Search for the cell housing the specified text and yield its [X, Y] center coordinate. 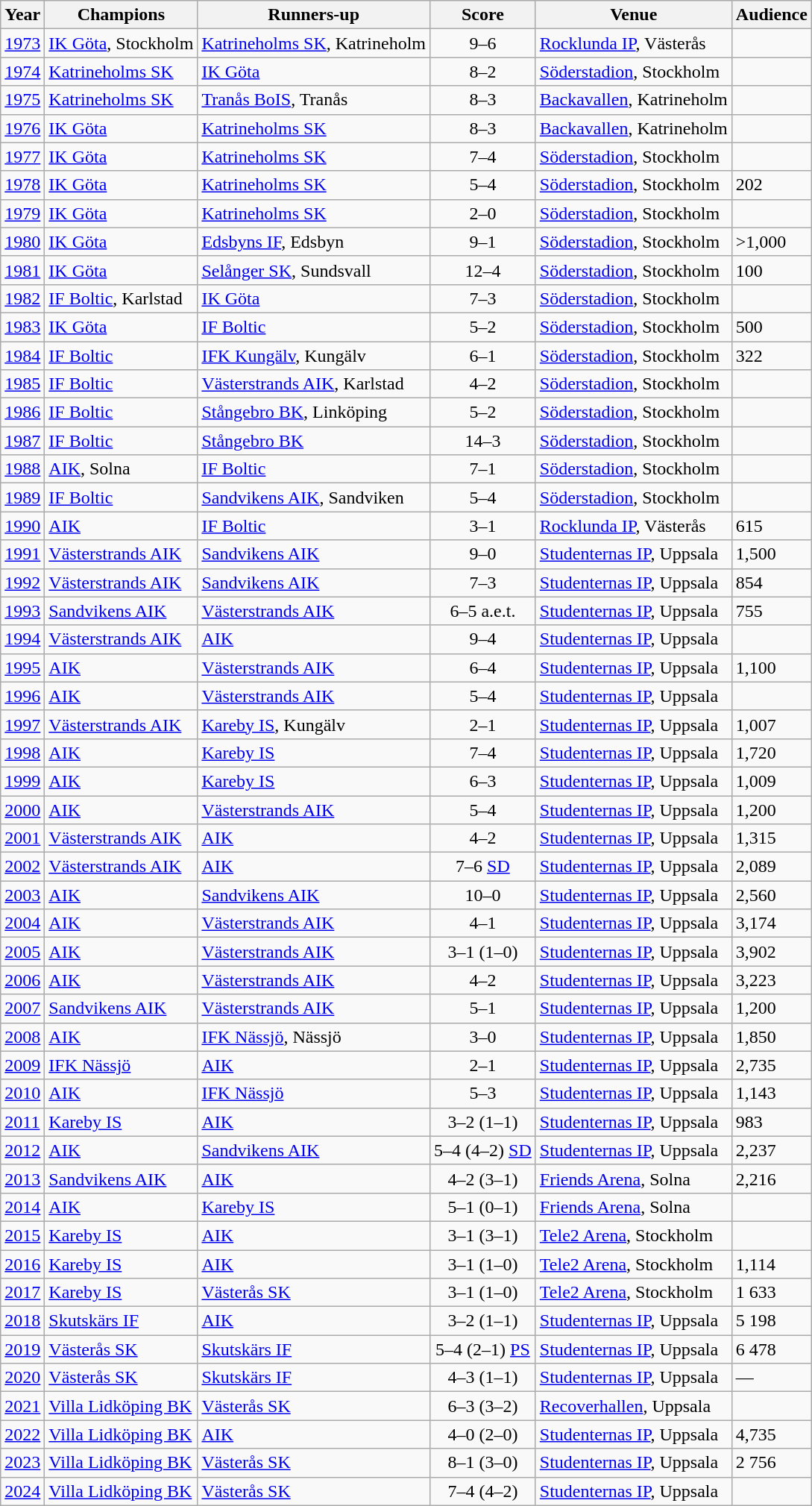
Katrineholms SK, Katrineholm [314, 43]
1984 [22, 356]
Score [483, 15]
4–3 (1–1) [483, 1378]
7–4 (4–2) [483, 1491]
1978 [22, 185]
2002 [22, 867]
1992 [22, 583]
1982 [22, 298]
1,850 [771, 1037]
755 [771, 611]
2011 [22, 1122]
Selånger SK, Sundsvall [314, 270]
8–2 [483, 72]
1983 [22, 327]
2013 [22, 1179]
2003 [22, 895]
5–4 (2–1) PS [483, 1349]
Tranås BoIS, Tranås [314, 100]
1991 [22, 554]
1993 [22, 611]
2012 [22, 1150]
1996 [22, 696]
— [771, 1378]
4–2 (3–1) [483, 1179]
2,735 [771, 1065]
2023 [22, 1463]
6 478 [771, 1349]
1976 [22, 128]
1994 [22, 639]
1 633 [771, 1293]
1981 [22, 270]
2008 [22, 1037]
2,089 [771, 867]
1,315 [771, 838]
12–4 [483, 270]
1,720 [771, 753]
1,009 [771, 781]
2022 [22, 1434]
8–1 (3–0) [483, 1463]
1995 [22, 668]
6–4 [483, 668]
Kareby IS, Kungälv [314, 724]
2017 [22, 1293]
1975 [22, 100]
2,237 [771, 1150]
1988 [22, 469]
2,560 [771, 895]
1,100 [771, 668]
6–5 a.e.t. [483, 611]
2010 [22, 1094]
Edsbyns IF, Edsbyn [314, 242]
1998 [22, 753]
854 [771, 583]
1997 [22, 724]
Sandvikens AIK, Sandviken [314, 498]
2019 [22, 1349]
IFK Kungälv, Kungälv [314, 356]
1,500 [771, 554]
2001 [22, 838]
322 [771, 356]
7–6 SD [483, 867]
983 [771, 1122]
3,174 [771, 923]
Audience [771, 15]
9–6 [483, 43]
2005 [22, 952]
Venue [634, 15]
5–4 (4–2) SD [483, 1150]
1999 [22, 781]
5 198 [771, 1321]
10–0 [483, 895]
2018 [22, 1321]
5–1 (0–1) [483, 1207]
Runners-up [314, 15]
5–3 [483, 1094]
2007 [22, 1008]
2015 [22, 1235]
3–0 [483, 1037]
1989 [22, 498]
2016 [22, 1264]
1,114 [771, 1264]
2021 [22, 1406]
Stångebro BK [314, 441]
2 756 [771, 1463]
Stångebro BK, Linköping [314, 412]
14–3 [483, 441]
2006 [22, 980]
2000 [22, 809]
9–0 [483, 554]
1974 [22, 72]
202 [771, 185]
4–1 [483, 923]
Year [22, 15]
7–1 [483, 469]
4–0 (2–0) [483, 1434]
100 [771, 270]
1979 [22, 213]
>1,000 [771, 242]
6–1 [483, 356]
IFK Nässjö, Nässjö [314, 1037]
2014 [22, 1207]
6–3 [483, 781]
1980 [22, 242]
Recoverhallen, Uppsala [634, 1406]
1990 [22, 526]
4,735 [771, 1434]
Västerstrands AIK, Karlstad [314, 384]
1987 [22, 441]
1,143 [771, 1094]
1973 [22, 43]
615 [771, 526]
3–1 (3–1) [483, 1235]
2–0 [483, 213]
9–4 [483, 639]
9–1 [483, 242]
AIK, Solna [121, 469]
3,223 [771, 980]
2004 [22, 923]
1,007 [771, 724]
IK Göta, Stockholm [121, 43]
2009 [22, 1065]
1986 [22, 412]
3–1 [483, 526]
Champions [121, 15]
3,902 [771, 952]
6–3 (3–2) [483, 1406]
2020 [22, 1378]
1985 [22, 384]
5–1 [483, 1008]
500 [771, 327]
IF Boltic, Karlstad [121, 298]
2,216 [771, 1179]
2024 [22, 1491]
1977 [22, 157]
